Detect which cell encompasses the target text, then output its (x, y) center coordinate. 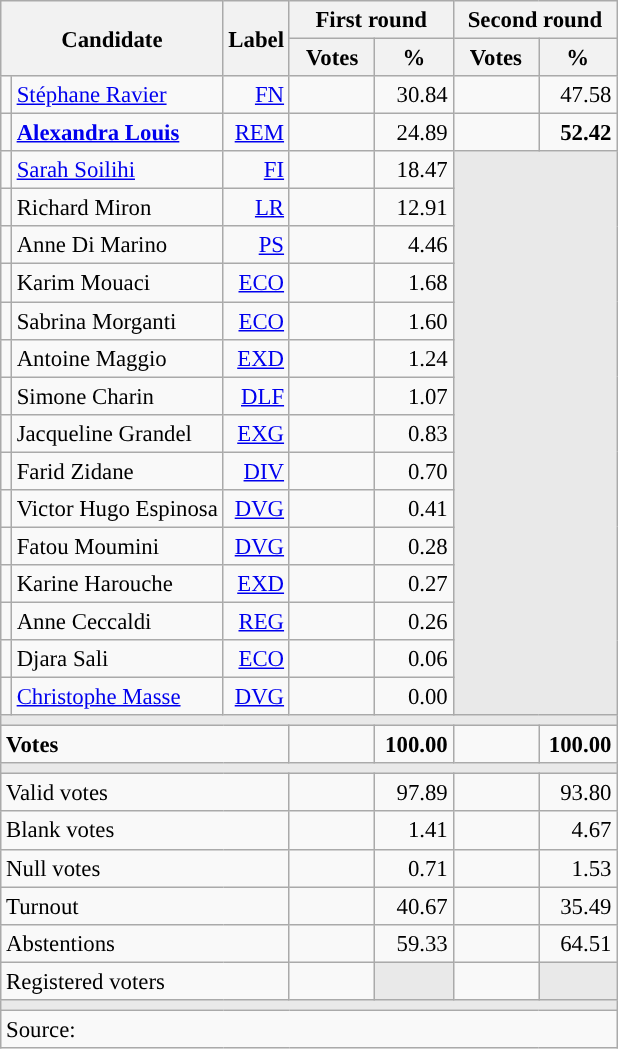
Blank votes (146, 831)
Anne Ceccaldi (117, 621)
DLF (256, 396)
4.67 (578, 831)
Fatou Moumini (117, 546)
EXG (256, 433)
0.00 (414, 697)
1.68 (414, 283)
0.26 (414, 621)
1.07 (414, 396)
Anne Di Marino (117, 245)
18.47 (414, 170)
0.70 (414, 471)
Second round (535, 20)
FN (256, 95)
35.49 (578, 906)
Antoine Maggio (117, 358)
59.33 (414, 943)
4.46 (414, 245)
Richard Miron (117, 208)
1.41 (414, 831)
24.89 (414, 133)
1.60 (414, 321)
Sabrina Morganti (117, 321)
0.27 (414, 584)
97.89 (414, 793)
47.58 (578, 95)
Abstentions (146, 943)
1.24 (414, 358)
0.41 (414, 509)
LR (256, 208)
Candidate (112, 38)
0.71 (414, 868)
Source: (309, 1029)
Christophe Masse (117, 697)
Farid Zidane (117, 471)
Turnout (146, 906)
REM (256, 133)
REG (256, 621)
40.67 (414, 906)
Sarah Soilihi (117, 170)
Victor Hugo Espinosa (117, 509)
0.06 (414, 659)
0.83 (414, 433)
FI (256, 170)
Stéphane Ravier (117, 95)
12.91 (414, 208)
0.28 (414, 546)
Alexandra Louis (117, 133)
Registered voters (146, 981)
93.80 (578, 793)
Karim Mouaci (117, 283)
First round (371, 20)
Simone Charin (117, 396)
Jacqueline Grandel (117, 433)
30.84 (414, 95)
52.42 (578, 133)
1.53 (578, 868)
Label (256, 38)
PS (256, 245)
Djara Sali (117, 659)
DIV (256, 471)
64.51 (578, 943)
Null votes (146, 868)
Valid votes (146, 793)
Karine Harouche (117, 584)
